Pinpoint the cell where the given text exists, returning its [X, Y] midpoint coordinate. 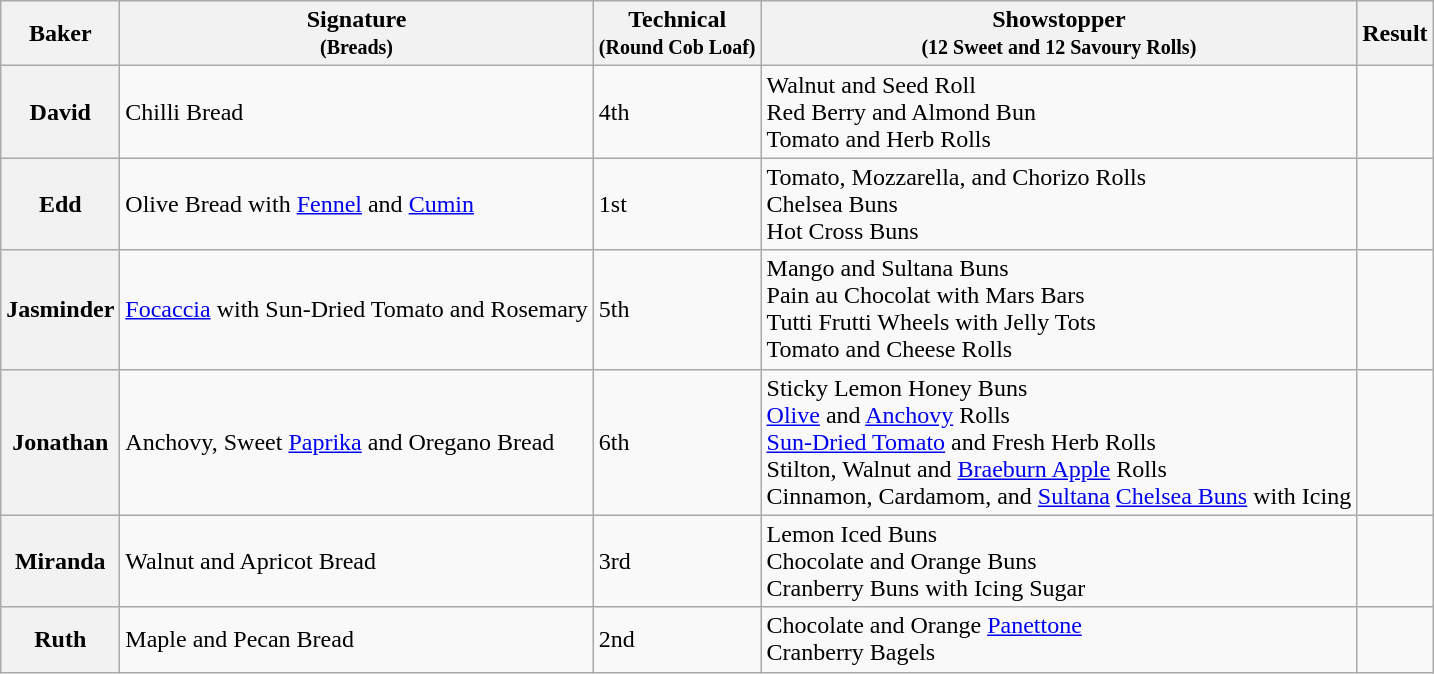
Olive Bread with Fennel and Cumin [357, 204]
David [60, 112]
Anchovy, Sweet Paprika and Oregano Bread [357, 442]
Focaccia with Sun-Dried Tomato and Rosemary [357, 310]
4th [677, 112]
Tomato, Mozzarella, and Chorizo RollsChelsea BunsHot Cross Buns [1059, 204]
Technical(Round Cob Loaf) [677, 34]
Walnut and Seed RollRed Berry and Almond BunTomato and Herb Rolls [1059, 112]
Showstopper(12 Sweet and 12 Savoury Rolls) [1059, 34]
Chilli Bread [357, 112]
6th [677, 442]
5th [677, 310]
Edd [60, 204]
Mango and Sultana BunsPain au Chocolat with Mars BarsTutti Frutti Wheels with Jelly TotsTomato and Cheese Rolls [1059, 310]
2nd [677, 640]
1st [677, 204]
Lemon Iced BunsChocolate and Orange BunsCranberry Buns with Icing Sugar [1059, 561]
Jasminder [60, 310]
Chocolate and Orange PanettoneCranberry Bagels [1059, 640]
Baker [60, 34]
3rd [677, 561]
Signature(Breads) [357, 34]
Jonathan [60, 442]
Ruth [60, 640]
Maple and Pecan Bread [357, 640]
Walnut and Apricot Bread [357, 561]
Miranda [60, 561]
Result [1395, 34]
